Return [X, Y] of the center of cell containing provided text 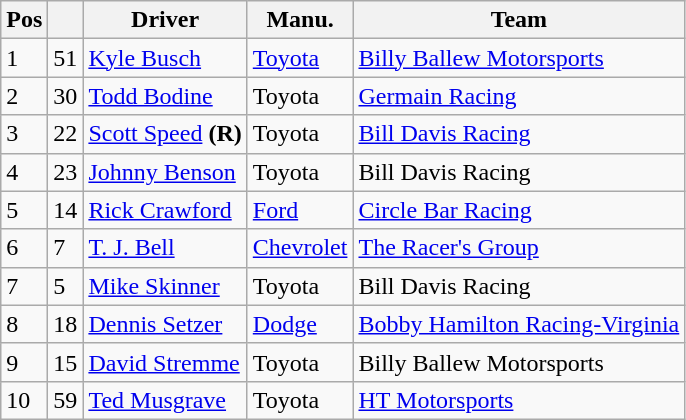
Johnny Benson [165, 172]
59 [66, 400]
Todd Bodine [165, 96]
Mike Skinner [165, 286]
9 [24, 362]
18 [66, 324]
Kyle Busch [165, 58]
1 [24, 58]
Bobby Hamilton Racing-Virginia [519, 324]
Chevrolet [300, 248]
Ted Musgrave [165, 400]
30 [66, 96]
22 [66, 134]
8 [24, 324]
6 [24, 248]
Pos [24, 20]
Rick Crawford [165, 210]
Scott Speed (R) [165, 134]
14 [66, 210]
HT Motorsports [519, 400]
Dennis Setzer [165, 324]
T. J. Bell [165, 248]
Germain Racing [519, 96]
2 [24, 96]
15 [66, 362]
Dodge [300, 324]
Manu. [300, 20]
The Racer's Group [519, 248]
David Stremme [165, 362]
10 [24, 400]
Ford [300, 210]
23 [66, 172]
3 [24, 134]
51 [66, 58]
4 [24, 172]
Driver [165, 20]
Circle Bar Racing [519, 210]
Team [519, 20]
